Output the (x, y) coordinate of the center of the cell containing the given text.  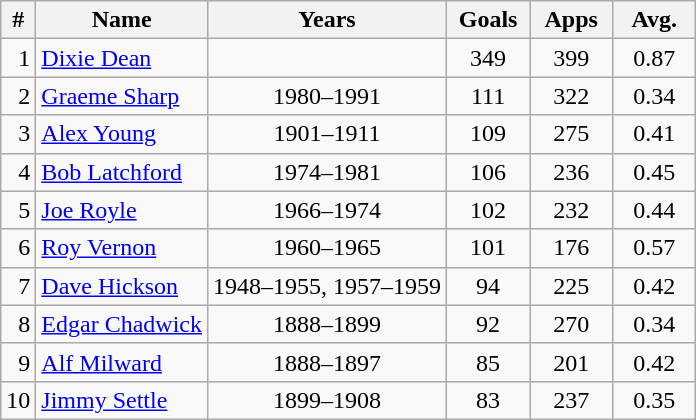
85 (488, 362)
94 (488, 286)
275 (572, 134)
1899–1908 (326, 400)
Alex Young (122, 134)
Bob Latchford (122, 172)
0.41 (654, 134)
10 (18, 400)
Roy Vernon (122, 248)
1888–1897 (326, 362)
3 (18, 134)
Joe Royle (122, 210)
0.57 (654, 248)
83 (488, 400)
0.44 (654, 210)
1960–1965 (326, 248)
Dixie Dean (122, 58)
225 (572, 286)
270 (572, 324)
232 (572, 210)
101 (488, 248)
237 (572, 400)
Years (326, 20)
Avg. (654, 20)
1901–1911 (326, 134)
Goals (488, 20)
8 (18, 324)
1980–1991 (326, 96)
Name (122, 20)
201 (572, 362)
102 (488, 210)
0.35 (654, 400)
2 (18, 96)
Graeme Sharp (122, 96)
109 (488, 134)
Jimmy Settle (122, 400)
# (18, 20)
399 (572, 58)
236 (572, 172)
6 (18, 248)
322 (572, 96)
92 (488, 324)
1888–1899 (326, 324)
Alf Milward (122, 362)
Edgar Chadwick (122, 324)
7 (18, 286)
349 (488, 58)
111 (488, 96)
9 (18, 362)
1 (18, 58)
0.45 (654, 172)
1974–1981 (326, 172)
1966–1974 (326, 210)
Apps (572, 20)
106 (488, 172)
0.87 (654, 58)
176 (572, 248)
5 (18, 210)
Dave Hickson (122, 286)
4 (18, 172)
1948–1955, 1957–1959 (326, 286)
